Return (x, y) of the center of cell containing provided text 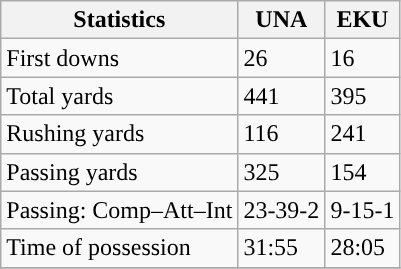
Total yards (120, 96)
EKU (362, 20)
Passing yards (120, 172)
UNA (282, 20)
16 (362, 58)
154 (362, 172)
395 (362, 96)
31:55 (282, 248)
Time of possession (120, 248)
Statistics (120, 20)
241 (362, 134)
441 (282, 96)
9-15-1 (362, 210)
325 (282, 172)
Rushing yards (120, 134)
28:05 (362, 248)
23-39-2 (282, 210)
116 (282, 134)
First downs (120, 58)
26 (282, 58)
Passing: Comp–Att–Int (120, 210)
